From the cell containing the given text, extract its center point as [x, y] coordinate. 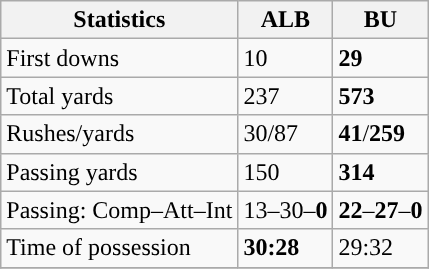
Time of possession [120, 248]
314 [380, 172]
Statistics [120, 20]
41/259 [380, 134]
237 [286, 96]
ALB [286, 20]
First downs [120, 58]
30:28 [286, 248]
30/87 [286, 134]
Passing: Comp–Att–Int [120, 210]
29:32 [380, 248]
13–30–0 [286, 210]
BU [380, 20]
29 [380, 58]
573 [380, 96]
22–27–0 [380, 210]
Rushes/yards [120, 134]
150 [286, 172]
Passing yards [120, 172]
10 [286, 58]
Total yards [120, 96]
